Pinpoint the cell where the given text exists, returning its [x, y] midpoint coordinate. 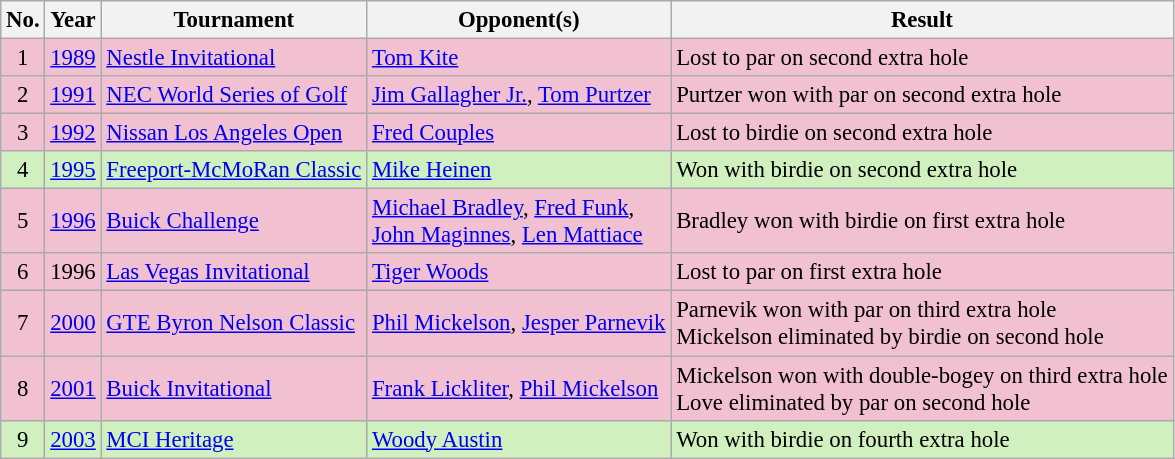
Mickelson won with double-bogey on third extra holeLove eliminated by par on second hole [922, 388]
1991 [73, 95]
2001 [73, 388]
Freeport-McMoRan Classic [234, 170]
7 [23, 324]
Year [73, 20]
Lost to par on first extra hole [922, 273]
1992 [73, 133]
Michael Bradley, Fred Funk, John Maginnes, Len Mattiace [519, 222]
MCI Heritage [234, 439]
Phil Mickelson, Jesper Parnevik [519, 324]
Jim Gallagher Jr., Tom Purtzer [519, 95]
Mike Heinen [519, 170]
3 [23, 133]
1989 [73, 58]
Parnevik won with par on third extra holeMickelson eliminated by birdie on second hole [922, 324]
Opponent(s) [519, 20]
Lost to par on second extra hole [922, 58]
Result [922, 20]
GTE Byron Nelson Classic [234, 324]
Fred Couples [519, 133]
2000 [73, 324]
8 [23, 388]
6 [23, 273]
9 [23, 439]
1 [23, 58]
Won with birdie on second extra hole [922, 170]
Buick Invitational [234, 388]
Tiger Woods [519, 273]
Lost to birdie on second extra hole [922, 133]
Bradley won with birdie on first extra hole [922, 222]
2 [23, 95]
2003 [73, 439]
1995 [73, 170]
4 [23, 170]
Tournament [234, 20]
Las Vegas Invitational [234, 273]
5 [23, 222]
Woody Austin [519, 439]
Frank Lickliter, Phil Mickelson [519, 388]
Won with birdie on fourth extra hole [922, 439]
No. [23, 20]
Nissan Los Angeles Open [234, 133]
NEC World Series of Golf [234, 95]
Buick Challenge [234, 222]
Nestle Invitational [234, 58]
Purtzer won with par on second extra hole [922, 95]
Tom Kite [519, 58]
